Scan for the cell matching the given text and deliver its [x, y] coordinate at center. 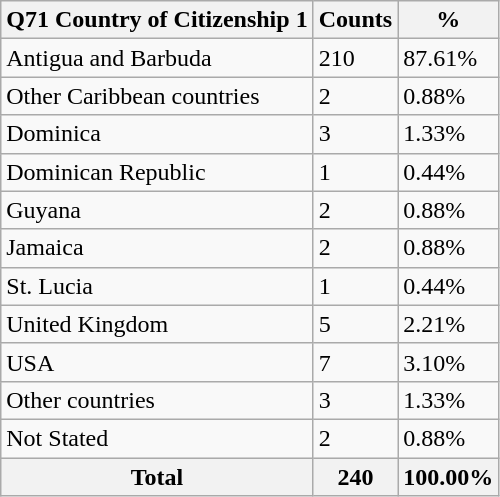
87.61% [448, 58]
United Kingdom [157, 324]
Other countries [157, 400]
7 [355, 362]
Dominican Republic [157, 172]
Not Stated [157, 438]
240 [355, 477]
Q71 Country of Citizenship 1 [157, 20]
Other Caribbean countries [157, 96]
Jamaica [157, 248]
Dominica [157, 134]
Guyana [157, 210]
Antigua and Barbuda [157, 58]
Counts [355, 20]
5 [355, 324]
3.10% [448, 362]
210 [355, 58]
2.21% [448, 324]
% [448, 20]
USA [157, 362]
Total [157, 477]
St. Lucia [157, 286]
100.00% [448, 477]
